Provide the (x, y) coordinate of the cell's center where the given text is located.  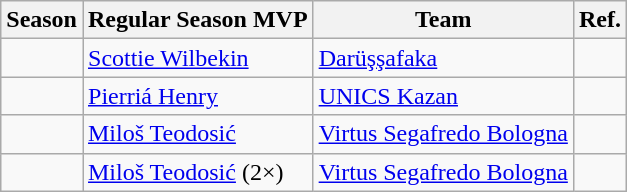
Scottie Wilbekin (198, 58)
Pierriá Henry (198, 96)
Season (42, 20)
Ref. (600, 20)
UNICS Kazan (443, 96)
Darüşşafaka (443, 58)
Team (443, 20)
Regular Season MVP (198, 20)
Miloš Teodosić (198, 134)
Miloš Teodosić (2×) (198, 172)
